Extract the [x, y] coordinate from the center of the cell holding the provided text.  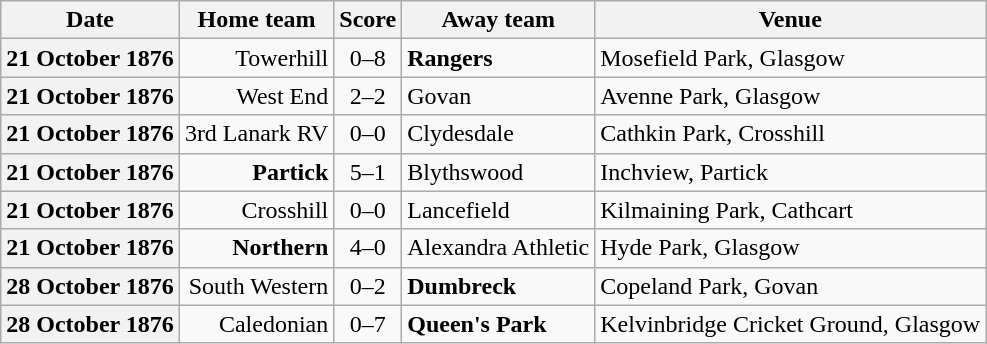
Rangers [498, 58]
Alexandra Athletic [498, 248]
South Western [256, 286]
0–8 [368, 58]
Avenne Park, Glasgow [790, 96]
4–0 [368, 248]
Away team [498, 20]
Caledonian [256, 324]
Kelvinbridge Cricket Ground, Glasgow [790, 324]
Hyde Park, Glasgow [790, 248]
Copeland Park, Govan [790, 286]
Clydesdale [498, 134]
0–2 [368, 286]
Northern [256, 248]
2–2 [368, 96]
Lancefield [498, 210]
Crosshill [256, 210]
Dumbreck [498, 286]
Blythswood [498, 172]
0–7 [368, 324]
3rd Lanark RV [256, 134]
Cathkin Park, Crosshill [790, 134]
Queen's Park [498, 324]
Home team [256, 20]
West End [256, 96]
Mosefield Park, Glasgow [790, 58]
Venue [790, 20]
Towerhill [256, 58]
Govan [498, 96]
Partick [256, 172]
Score [368, 20]
5–1 [368, 172]
Kilmaining Park, Cathcart [790, 210]
Date [90, 20]
Inchview, Partick [790, 172]
